Find where the given text appears and provide that cell's center as (X, Y) coordinate. 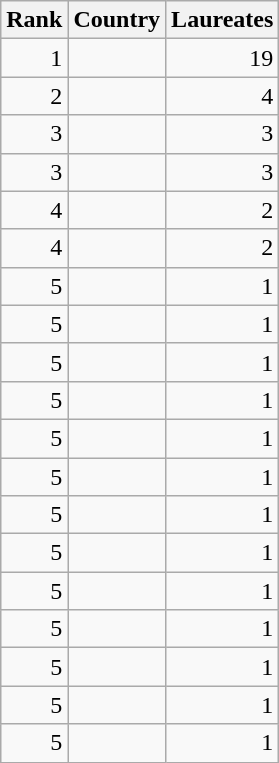
Country (117, 20)
Rank (34, 20)
Laureates (222, 20)
19 (222, 58)
